Identify which cell holds the provided text, then report its [x, y] central coordinate. 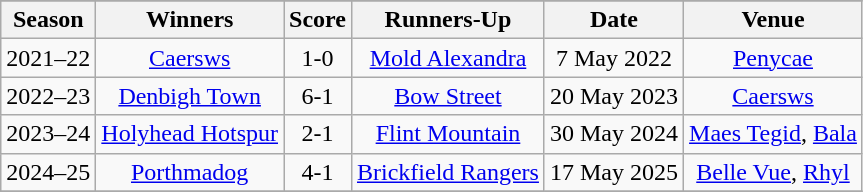
7 May 2022 [614, 58]
Mold Alexandra [448, 58]
Venue [774, 20]
2024–25 [48, 172]
Score [318, 20]
Runners-Up [448, 20]
Holyhead Hotspur [190, 134]
Bow Street [448, 96]
2-1 [318, 134]
Flint Mountain [448, 134]
2021–22 [48, 58]
Season [48, 20]
Winners [190, 20]
Brickfield Rangers [448, 172]
2022–23 [48, 96]
Porthmadog [190, 172]
Penycae [774, 58]
30 May 2024 [614, 134]
20 May 2023 [614, 96]
Belle Vue, Rhyl [774, 172]
17 May 2025 [614, 172]
Denbigh Town [190, 96]
6-1 [318, 96]
Maes Tegid, Bala [774, 134]
Date [614, 20]
4-1 [318, 172]
1-0 [318, 58]
2023–24 [48, 134]
